Return the [x, y] coordinate for the center point of the cell that contains the specified text.  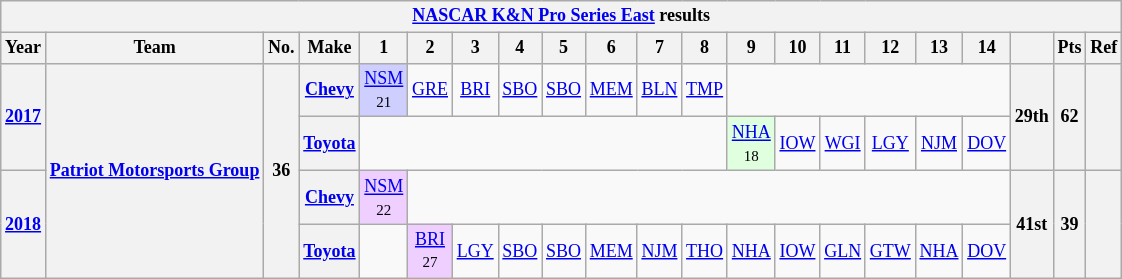
GRE [430, 90]
Year [24, 48]
Ref [1104, 48]
NHA18 [751, 144]
14 [987, 48]
BRI27 [430, 251]
NSM22 [384, 197]
9 [751, 48]
2018 [24, 224]
GTW [890, 251]
3 [475, 48]
NASCAR K&N Pro Series East results [562, 16]
WGI [843, 144]
39 [1070, 224]
5 [564, 48]
Patriot Motorsports Group [154, 170]
6 [611, 48]
41st [1032, 224]
2 [430, 48]
12 [890, 48]
TMP [705, 90]
62 [1070, 116]
GLN [843, 251]
2017 [24, 116]
THO [705, 251]
8 [705, 48]
Make [330, 48]
NSM21 [384, 90]
BLN [660, 90]
13 [939, 48]
Pts [1070, 48]
11 [843, 48]
BRI [475, 90]
36 [282, 170]
Team [154, 48]
1 [384, 48]
7 [660, 48]
29th [1032, 116]
No. [282, 48]
10 [798, 48]
4 [520, 48]
